For the text-containing cell, return its midpoint in (X, Y) coordinate format. 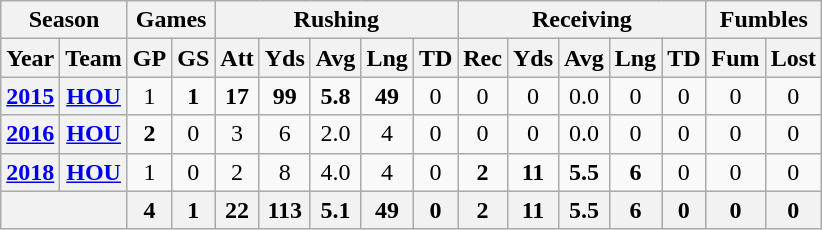
Fumbles (764, 20)
2015 (30, 96)
5.8 (336, 96)
GS (194, 58)
GP (149, 58)
Lost (793, 58)
Rec (483, 58)
17 (237, 96)
2.0 (336, 134)
Team (94, 58)
113 (284, 210)
99 (284, 96)
5.1 (336, 210)
Games (170, 20)
Season (64, 20)
3 (237, 134)
Att (237, 58)
Fum (736, 58)
8 (284, 172)
2018 (30, 172)
2016 (30, 134)
Receiving (582, 20)
4.0 (336, 172)
Rushing (336, 20)
22 (237, 210)
Year (30, 58)
